From the cell containing the given text, extract its center point as [X, Y] coordinate. 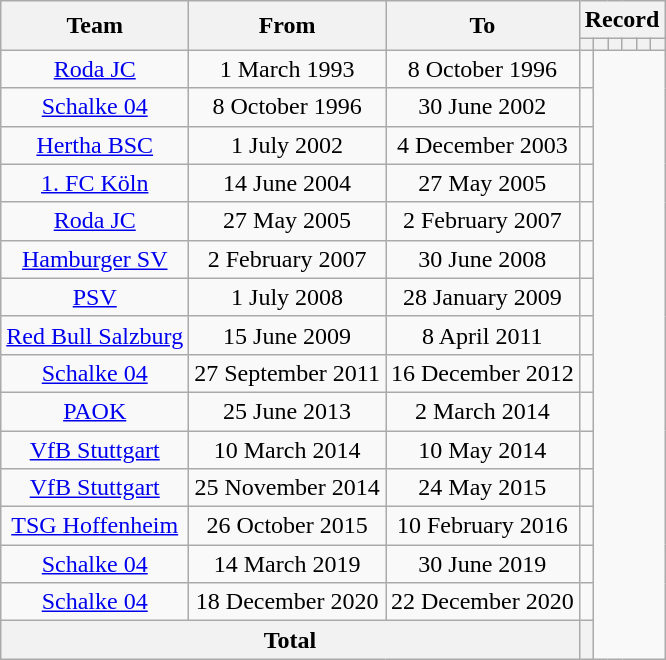
TSG Hoffenheim [95, 526]
14 June 2004 [288, 183]
2 March 2014 [483, 411]
30 June 2002 [483, 107]
10 February 2016 [483, 526]
25 November 2014 [288, 488]
10 March 2014 [288, 449]
4 December 2003 [483, 145]
30 June 2019 [483, 564]
24 May 2015 [483, 488]
Hamburger SV [95, 259]
PSV [95, 297]
27 September 2011 [288, 373]
10 May 2014 [483, 449]
Team [95, 26]
25 June 2013 [288, 411]
Hertha BSC [95, 145]
8 April 2011 [483, 335]
From [288, 26]
26 October 2015 [288, 526]
Record [622, 20]
30 June 2008 [483, 259]
18 December 2020 [288, 602]
Red Bull Salzburg [95, 335]
1 July 2008 [288, 297]
To [483, 26]
16 December 2012 [483, 373]
1. FC Köln [95, 183]
PAOK [95, 411]
Total [290, 640]
14 March 2019 [288, 564]
15 June 2009 [288, 335]
1 July 2002 [288, 145]
1 March 1993 [288, 69]
22 December 2020 [483, 602]
28 January 2009 [483, 297]
